Return the (x, y) coordinate for the center point of the cell that contains the specified text.  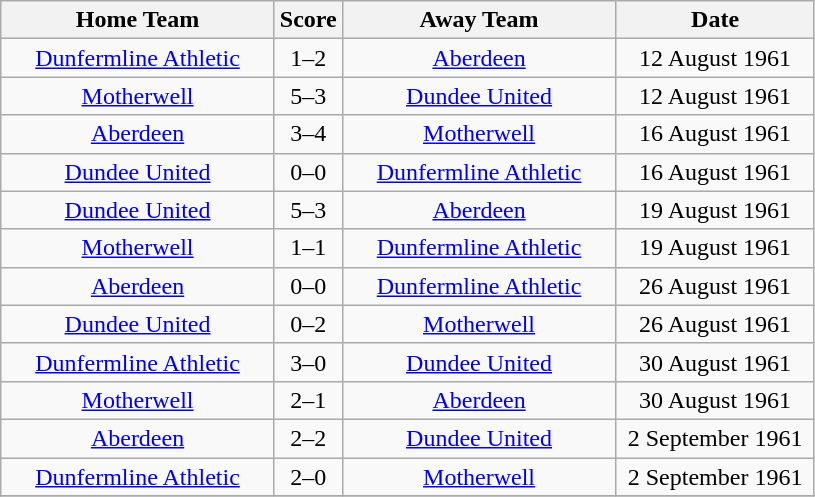
3–4 (308, 134)
0–2 (308, 324)
2–1 (308, 400)
3–0 (308, 362)
1–2 (308, 58)
Away Team (479, 20)
2–2 (308, 438)
1–1 (308, 248)
Date (716, 20)
Home Team (138, 20)
2–0 (308, 477)
Score (308, 20)
